Output the (x, y) coordinate of the center of the cell containing the given text.  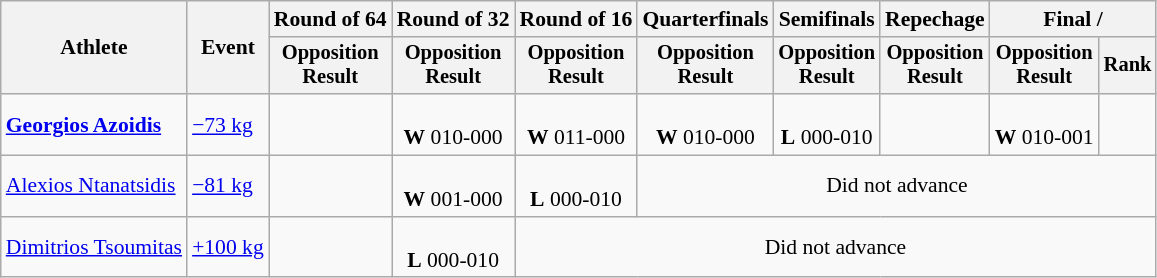
Event (228, 48)
−73 kg (228, 124)
+100 kg (228, 248)
Athlete (94, 48)
Round of 16 (576, 19)
−81 kg (228, 186)
Alexios Ntanatsidis (94, 186)
Round of 64 (330, 19)
Quarterfinals (705, 19)
Repechage (935, 19)
Rank (1128, 66)
Round of 32 (454, 19)
W 001-000 (454, 186)
Semifinals (826, 19)
W 010-001 (1044, 124)
Final / (1074, 19)
Dimitrios Tsoumitas (94, 248)
Georgios Azoidis (94, 124)
W 011-000 (576, 124)
